Pinpoint the cell where the given text exists, returning its [x, y] midpoint coordinate. 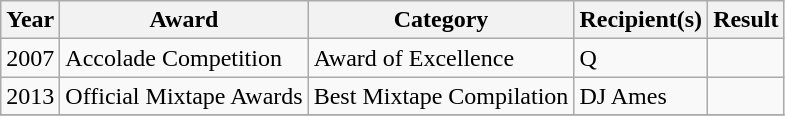
Award [184, 20]
2013 [30, 96]
Year [30, 20]
Best Mixtape Compilation [441, 96]
Official Mixtape Awards [184, 96]
Award of Excellence [441, 58]
DJ Ames [641, 96]
Q [641, 58]
Category [441, 20]
Accolade Competition [184, 58]
2007 [30, 58]
Recipient(s) [641, 20]
Result [746, 20]
